Find where the given text appears and provide that cell's center as [x, y] coordinate. 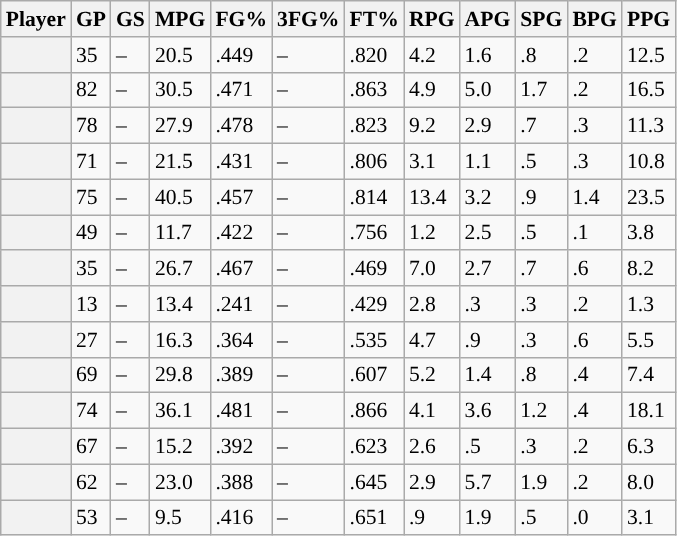
13 [91, 304]
49 [91, 233]
16.3 [180, 340]
23.5 [648, 197]
MPG [180, 19]
FG% [241, 19]
.645 [374, 482]
75 [91, 197]
82 [91, 90]
69 [91, 375]
.481 [241, 411]
2.7 [488, 269]
26.7 [180, 269]
1.1 [488, 162]
Player [36, 19]
.364 [241, 340]
3.2 [488, 197]
.623 [374, 447]
1.7 [541, 90]
7.4 [648, 375]
23.0 [180, 482]
GP [91, 19]
8.0 [648, 482]
4.9 [432, 90]
4.2 [432, 55]
20.5 [180, 55]
16.5 [648, 90]
3.6 [488, 411]
8.2 [648, 269]
4.7 [432, 340]
5.2 [432, 375]
.756 [374, 233]
40.5 [180, 197]
.471 [241, 90]
30.5 [180, 90]
27.9 [180, 126]
1.6 [488, 55]
APG [488, 19]
11.7 [180, 233]
1.3 [648, 304]
FT% [374, 19]
9.5 [180, 518]
71 [91, 162]
.449 [241, 55]
.535 [374, 340]
.0 [594, 518]
62 [91, 482]
6.3 [648, 447]
11.3 [648, 126]
10.8 [648, 162]
9.2 [432, 126]
.863 [374, 90]
2.6 [432, 447]
.806 [374, 162]
18.1 [648, 411]
.651 [374, 518]
.478 [241, 126]
.241 [241, 304]
.814 [374, 197]
.392 [241, 447]
74 [91, 411]
53 [91, 518]
.389 [241, 375]
.422 [241, 233]
36.1 [180, 411]
.457 [241, 197]
29.8 [180, 375]
5.5 [648, 340]
3FG% [308, 19]
12.5 [648, 55]
2.8 [432, 304]
21.5 [180, 162]
5.7 [488, 482]
.469 [374, 269]
78 [91, 126]
7.0 [432, 269]
.1 [594, 233]
RPG [432, 19]
.607 [374, 375]
.820 [374, 55]
67 [91, 447]
.431 [241, 162]
27 [91, 340]
.429 [374, 304]
.467 [241, 269]
.823 [374, 126]
GS [130, 19]
PPG [648, 19]
5.0 [488, 90]
.388 [241, 482]
.866 [374, 411]
15.2 [180, 447]
2.5 [488, 233]
BPG [594, 19]
.416 [241, 518]
4.1 [432, 411]
3.8 [648, 233]
SPG [541, 19]
